Provide the (x, y) coordinate of the cell's center where the given text is located.  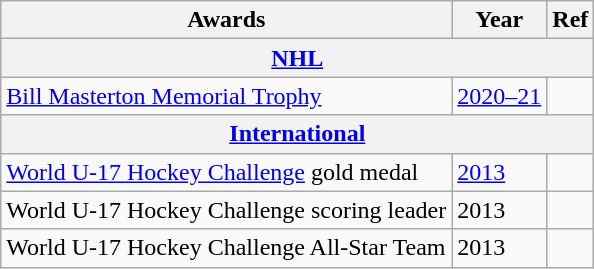
Bill Masterton Memorial Trophy (226, 96)
Ref (570, 20)
World U-17 Hockey Challenge All-Star Team (226, 248)
World U-17 Hockey Challenge gold medal (226, 172)
International (298, 134)
2020–21 (500, 96)
Year (500, 20)
Awards (226, 20)
NHL (298, 58)
World U-17 Hockey Challenge scoring leader (226, 210)
